Return the [X, Y] coordinate for the center point of the cell that contains the specified text.  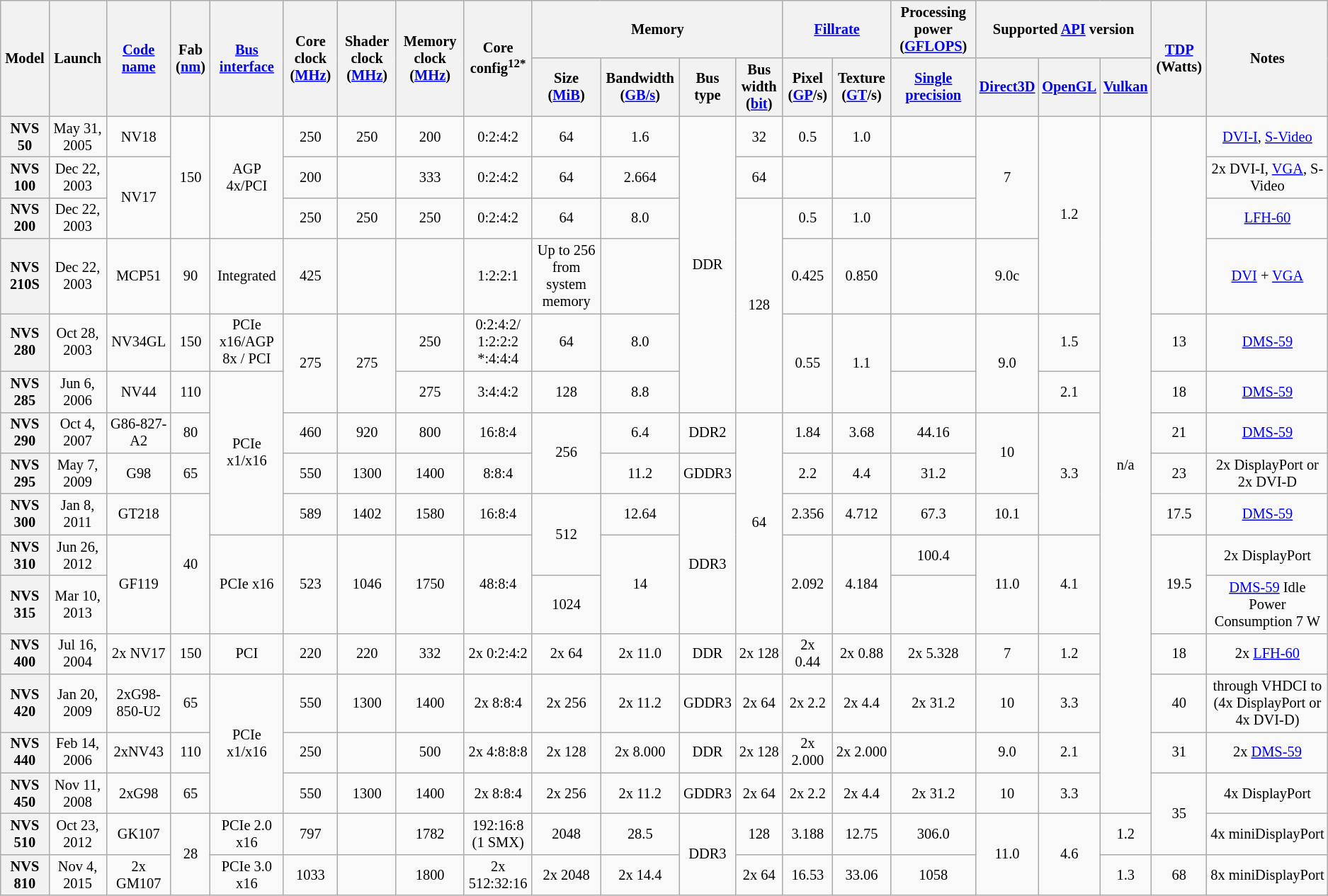
17.5 [1179, 514]
9.0c [1007, 276]
Oct 28, 2003 [78, 342]
Supported API version [1064, 29]
8:8:4 [499, 473]
Memory clock (MHz) [429, 58]
523 [310, 584]
PCIe x16/AGP 8x / PCI [246, 342]
Model [25, 58]
PCIe 2.0 x16 [246, 834]
1782 [429, 834]
8x miniDisplayPort [1268, 875]
2x GM107 [139, 875]
Single precision [933, 87]
33.06 [861, 875]
2x 4:8:8:8 [499, 752]
Shader clock (MHz) [367, 58]
NVS 810 [25, 875]
2x 2048 [566, 875]
Jun 6, 2006 [78, 392]
12.75 [861, 834]
Direct3D [1007, 87]
31.2 [933, 473]
2x 0:2:4:2 [499, 654]
2x 512:32:16 [499, 875]
44.16 [933, 433]
80 [190, 433]
NVS 310 [25, 555]
AGP 4x/PCI [246, 177]
DDR2 [708, 433]
Launch [78, 58]
0.850 [861, 276]
Up to 256 from system memory [566, 276]
Bus width (bit) [759, 87]
NVS 280 [25, 342]
16.53 [807, 875]
0.425 [807, 276]
Jul 16, 2004 [78, 654]
Core config12* [499, 58]
1.5 [1069, 342]
Oct 4, 2007 [78, 433]
Core clock (MHz) [310, 58]
NV18 [139, 137]
2x DisplayPort or 2x DVI-D [1268, 473]
306.0 [933, 834]
0:2:4:2/1:2:2:2 *:4:4:4 [499, 342]
13 [1179, 342]
256 [566, 453]
14 [640, 584]
NV34GL [139, 342]
100.4 [933, 555]
Bandwidth (GB/s) [640, 87]
6.4 [640, 433]
332 [429, 654]
Fillrate [836, 29]
0.55 [807, 363]
NVS 210S [25, 276]
NVS 400 [25, 654]
NVS 285 [25, 392]
2.356 [807, 514]
333 [429, 177]
23 [1179, 473]
NVS 200 [25, 218]
Integrated [246, 276]
Jan 20, 2009 [78, 703]
May 31, 2005 [78, 137]
G86-827-A2 [139, 433]
GF119 [139, 584]
2xNV43 [139, 752]
589 [310, 514]
2x 8.000 [640, 752]
67.3 [933, 514]
Feb 14, 2006 [78, 752]
797 [310, 834]
G98 [139, 473]
Mar 10, 2013 [78, 604]
2x 11.0 [640, 654]
NVS 440 [25, 752]
OpenGL [1069, 87]
1024 [566, 604]
Texture (GT/s) [861, 87]
TDP (Watts) [1179, 58]
DMS-59 Idle Power Consumption 7 W [1268, 604]
1.3 [1125, 875]
4.712 [861, 514]
Code name [139, 58]
NVS 510 [25, 834]
1402 [367, 514]
1058 [933, 875]
8.8 [640, 392]
19.5 [1179, 584]
NVS 315 [25, 604]
May 7, 2009 [78, 473]
Memory [657, 29]
MCP51 [139, 276]
PCIe 3.0 x16 [246, 875]
48:8:4 [499, 584]
Notes [1268, 58]
4x DisplayPort [1268, 793]
2x LFH-60 [1268, 654]
1.84 [807, 433]
Oct 23, 2012 [78, 834]
NVS 290 [25, 433]
500 [429, 752]
4.4 [861, 473]
3:4:4:2 [499, 392]
PCI [246, 654]
1033 [310, 875]
2x DVI-I, VGA, S-Video [1268, 177]
2.092 [807, 584]
2.664 [640, 177]
21 [1179, 433]
LFH-60 [1268, 218]
Bus interface [246, 58]
NVS 300 [25, 514]
4.1 [1069, 584]
NV17 [139, 197]
DVI + VGA [1268, 276]
Nov 4, 2015 [78, 875]
Pixel (GP/s) [807, 87]
2x 0.88 [861, 654]
1.6 [640, 137]
2x 5.328 [933, 654]
90 [190, 276]
425 [310, 276]
460 [310, 433]
35 [1179, 813]
4x miniDisplayPort [1268, 834]
10.1 [1007, 514]
1750 [429, 584]
NVS 450 [25, 793]
3.188 [807, 834]
DVI-I, S-Video [1268, 137]
NV44 [139, 392]
GT218 [139, 514]
1800 [429, 875]
NVS 420 [25, 703]
Bus type [708, 87]
2x NV17 [139, 654]
Size (MiB) [566, 87]
GK107 [139, 834]
n/a [1125, 465]
28 [190, 854]
2xG98-850-U2 [139, 703]
192:16:8(1 SMX) [499, 834]
Processing power (GFLOPS) [933, 29]
Jan 8, 2011 [78, 514]
31 [1179, 752]
32 [759, 137]
1:2:2:1 [499, 276]
through VHDCI to (4x DisplayPort or 4x DVI-D) [1268, 703]
920 [367, 433]
12.64 [640, 514]
800 [429, 433]
1046 [367, 584]
2.2 [807, 473]
2x DisplayPort [1268, 555]
4.6 [1069, 854]
1.1 [861, 363]
512 [566, 534]
Vulkan [1125, 87]
2x DMS-59 [1268, 752]
3.68 [861, 433]
NVS 100 [25, 177]
Nov 11, 2008 [78, 793]
PCIe x16 [246, 584]
4.184 [861, 584]
11.2 [640, 473]
Fab (nm) [190, 58]
1580 [429, 514]
2xG98 [139, 793]
68 [1179, 875]
NVS 295 [25, 473]
Jun 26, 2012 [78, 555]
28.5 [640, 834]
2x 0.44 [807, 654]
2x 14.4 [640, 875]
NVS 50 [25, 137]
2048 [566, 834]
